Find where the given text appears and provide that cell's center as (X, Y) coordinate. 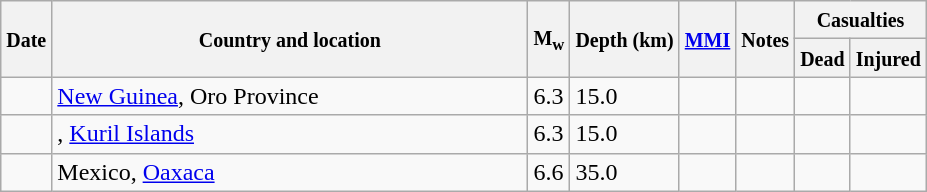
Mexico, Oaxaca (290, 172)
Notes (766, 39)
, Kuril Islands (290, 134)
New Guinea, Oro Province (290, 96)
35.0 (624, 172)
Dead (823, 58)
Date (26, 39)
MMI (708, 39)
Injured (888, 58)
Country and location (290, 39)
Casualties (861, 20)
6.6 (549, 172)
Depth (km) (624, 39)
Mw (549, 39)
